Determine the (X, Y) coordinate at the center of the cell enclosing the given text.  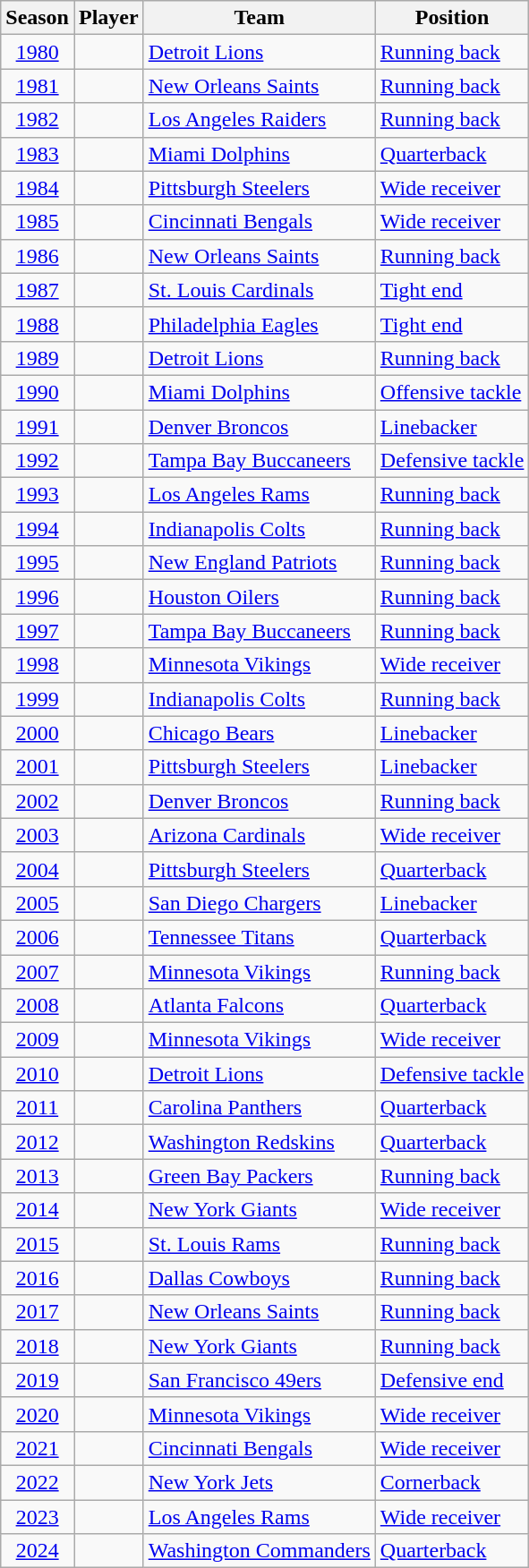
1994 (38, 529)
2019 (38, 1380)
1990 (38, 392)
1998 (38, 665)
1987 (38, 290)
Los Angeles Raiders (260, 120)
2001 (38, 767)
2015 (38, 1244)
Carolina Panthers (260, 1108)
2017 (38, 1312)
2020 (38, 1414)
1980 (38, 52)
1992 (38, 461)
1988 (38, 324)
2006 (38, 937)
Position (452, 18)
Player (108, 18)
2022 (38, 1482)
Team (260, 18)
San Diego Chargers (260, 903)
1981 (38, 86)
2009 (38, 1040)
1999 (38, 699)
New York Jets (260, 1482)
1982 (38, 120)
Chicago Bears (260, 733)
Washington Commanders (260, 1551)
2021 (38, 1448)
2005 (38, 903)
2004 (38, 869)
Season (38, 18)
1995 (38, 563)
2007 (38, 971)
Defensive end (452, 1380)
2003 (38, 835)
1985 (38, 222)
2024 (38, 1551)
2008 (38, 1006)
1996 (38, 597)
2018 (38, 1346)
Offensive tackle (452, 392)
1983 (38, 154)
1986 (38, 256)
1993 (38, 495)
St. Louis Rams (260, 1244)
2023 (38, 1517)
Cornerback (452, 1482)
1984 (38, 188)
2011 (38, 1108)
Arizona Cardinals (260, 835)
2010 (38, 1074)
2014 (38, 1210)
San Francisco 49ers (260, 1380)
New England Patriots (260, 563)
2000 (38, 733)
2016 (38, 1278)
Dallas Cowboys (260, 1278)
1997 (38, 631)
1991 (38, 427)
2002 (38, 801)
Washington Redskins (260, 1142)
Houston Oilers (260, 597)
2012 (38, 1142)
2013 (38, 1176)
St. Louis Cardinals (260, 290)
1989 (38, 358)
Green Bay Packers (260, 1176)
Philadelphia Eagles (260, 324)
Tennessee Titans (260, 937)
Atlanta Falcons (260, 1006)
